Search for the cell housing the specified text and yield its [X, Y] center coordinate. 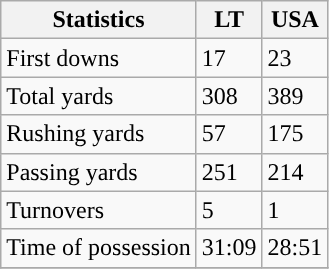
251 [229, 172]
175 [295, 134]
USA [295, 20]
17 [229, 58]
57 [229, 134]
Time of possession [99, 248]
23 [295, 58]
308 [229, 96]
Total yards [99, 96]
389 [295, 96]
Turnovers [99, 210]
First downs [99, 58]
214 [295, 172]
LT [229, 20]
Statistics [99, 20]
Passing yards [99, 172]
31:09 [229, 248]
Rushing yards [99, 134]
1 [295, 210]
5 [229, 210]
28:51 [295, 248]
